Detect which cell encompasses the target text, then output its [x, y] center coordinate. 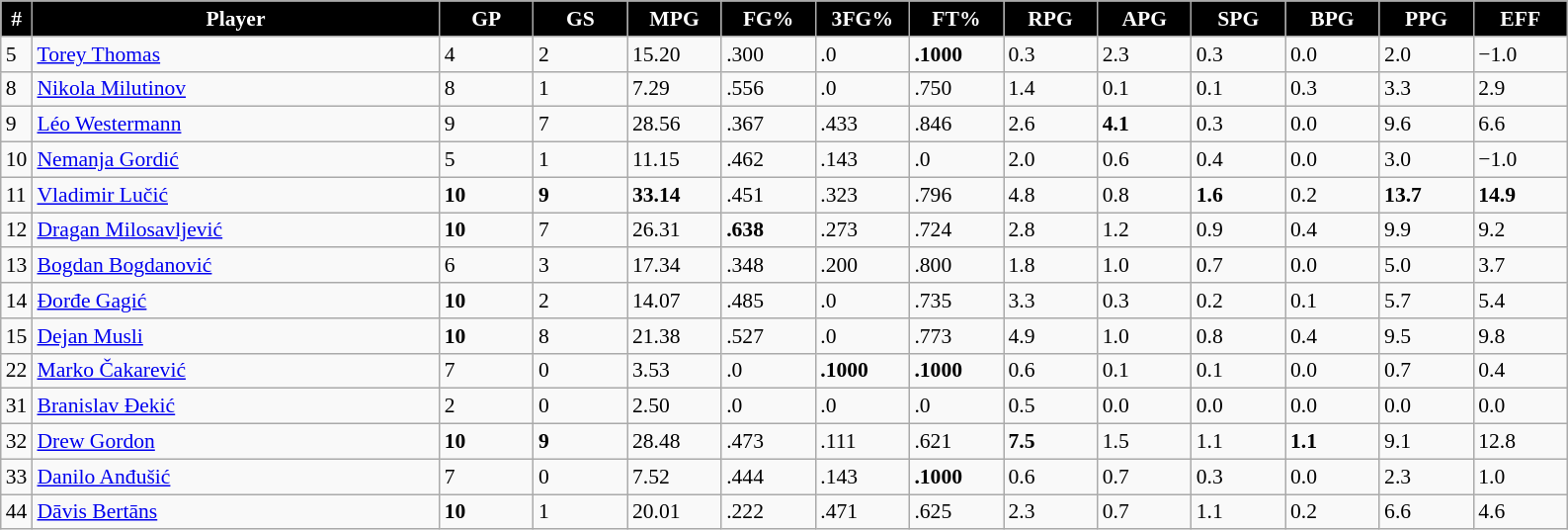
.471 [862, 512]
.773 [956, 336]
1.8 [1051, 266]
5.4 [1520, 301]
.638 [769, 230]
Léo Westermann [235, 125]
15.20 [674, 54]
.473 [769, 442]
.462 [769, 160]
.625 [956, 512]
.735 [956, 301]
9.2 [1520, 230]
Branislav Đekić [235, 406]
31 [17, 406]
GS [581, 19]
14 [17, 301]
3.7 [1520, 266]
15 [17, 336]
.273 [862, 230]
APG [1144, 19]
GP [486, 19]
.222 [769, 512]
2.9 [1520, 89]
5.7 [1427, 301]
.800 [956, 266]
.750 [956, 89]
Dejan Musli [235, 336]
21.38 [674, 336]
33.14 [674, 195]
Player [235, 19]
2.8 [1051, 230]
2.50 [674, 406]
Dāvis Bertāns [235, 512]
.433 [862, 125]
0.5 [1051, 406]
14.07 [674, 301]
.846 [956, 125]
4.1 [1144, 125]
MPG [674, 19]
.621 [956, 442]
9.6 [1427, 125]
EFF [1520, 19]
.111 [862, 442]
.444 [769, 477]
.724 [956, 230]
28.56 [674, 125]
12 [17, 230]
RPG [1051, 19]
9.5 [1427, 336]
.348 [769, 266]
4.6 [1520, 512]
3 [581, 266]
3FG% [862, 19]
Danilo Anđušić [235, 477]
Vladimir Lučić [235, 195]
11.15 [674, 160]
44 [17, 512]
9.1 [1427, 442]
11 [17, 195]
.485 [769, 301]
Đorđe Gagić [235, 301]
1.5 [1144, 442]
.200 [862, 266]
12.8 [1520, 442]
Drew Gordon [235, 442]
3.53 [674, 371]
FT% [956, 19]
# [17, 19]
26.31 [674, 230]
9.9 [1427, 230]
28.48 [674, 442]
.556 [769, 89]
9.8 [1520, 336]
.451 [769, 195]
1.6 [1239, 195]
FG% [769, 19]
Marko Čakarević [235, 371]
0.9 [1239, 230]
22 [17, 371]
.300 [769, 54]
.367 [769, 125]
7.5 [1051, 442]
Torey Thomas [235, 54]
1.2 [1144, 230]
Bogdan Bogdanović [235, 266]
20.01 [674, 512]
Nemanja Gordić [235, 160]
7.29 [674, 89]
7.52 [674, 477]
2.6 [1051, 125]
.796 [956, 195]
13.7 [1427, 195]
3.0 [1427, 160]
4.8 [1051, 195]
33 [17, 477]
17.34 [674, 266]
Dragan Milosavljević [235, 230]
BPG [1332, 19]
1.4 [1051, 89]
PPG [1427, 19]
14.9 [1520, 195]
.323 [862, 195]
5.0 [1427, 266]
32 [17, 442]
4 [486, 54]
4.9 [1051, 336]
Nikola Milutinov [235, 89]
6 [486, 266]
SPG [1239, 19]
.527 [769, 336]
13 [17, 266]
